For the text-containing cell, return its midpoint in (X, Y) coordinate format. 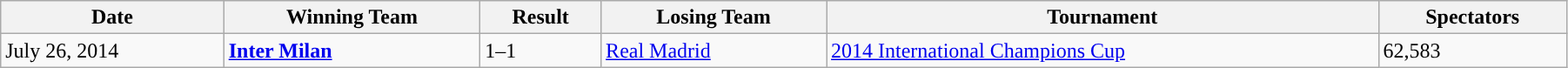
Inter Milan (352, 51)
Spectators (1472, 17)
July 26, 2014 (112, 51)
2014 International Champions Cup (1102, 51)
1–1 (541, 51)
62,583 (1472, 51)
Losing Team (714, 17)
Real Madrid (714, 51)
Date (112, 17)
Result (541, 17)
Tournament (1102, 17)
Winning Team (352, 17)
